Return the [x, y] coordinate for the center point of the cell that contains the specified text.  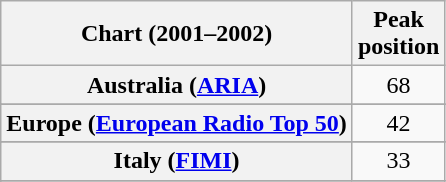
42 [398, 123]
Peakposition [398, 34]
Italy (FIMI) [177, 161]
33 [398, 161]
Europe (European Radio Top 50) [177, 123]
68 [398, 85]
Chart (2001–2002) [177, 34]
Australia (ARIA) [177, 85]
